Locate the cell with the specified text and output its [x, y] center coordinate. 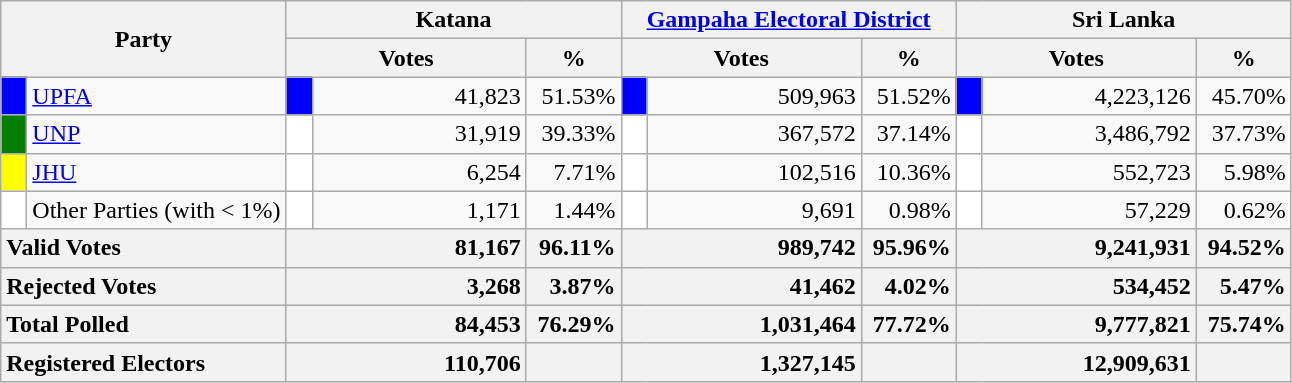
Rejected Votes [144, 286]
1.44% [574, 210]
110,706 [406, 362]
Sri Lanka [1124, 20]
31,919 [419, 134]
7.71% [574, 172]
UNP [156, 134]
75.74% [1244, 324]
0.62% [1244, 210]
12,909,631 [1076, 362]
41,823 [419, 96]
3.87% [574, 286]
Valid Votes [144, 248]
509,963 [754, 96]
94.52% [1244, 248]
534,452 [1076, 286]
4,223,126 [1089, 96]
Total Polled [144, 324]
9,241,931 [1076, 248]
1,031,464 [741, 324]
3,486,792 [1089, 134]
Gampaha Electoral District [788, 20]
552,723 [1089, 172]
Party [144, 39]
989,742 [741, 248]
9,777,821 [1076, 324]
102,516 [754, 172]
39.33% [574, 134]
1,327,145 [741, 362]
37.73% [1244, 134]
3,268 [406, 286]
95.96% [908, 248]
84,453 [406, 324]
57,229 [1089, 210]
5.47% [1244, 286]
45.70% [1244, 96]
9,691 [754, 210]
Katana [454, 20]
96.11% [574, 248]
JHU [156, 172]
51.52% [908, 96]
51.53% [574, 96]
10.36% [908, 172]
76.29% [574, 324]
4.02% [908, 286]
0.98% [908, 210]
77.72% [908, 324]
Registered Electors [144, 362]
41,462 [741, 286]
Other Parties (with < 1%) [156, 210]
37.14% [908, 134]
6,254 [419, 172]
367,572 [754, 134]
1,171 [419, 210]
UPFA [156, 96]
81,167 [406, 248]
5.98% [1244, 172]
